Output the [X, Y] coordinate of the center of the cell containing the given text.  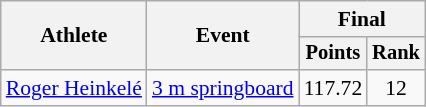
12 [396, 88]
Final [362, 19]
3 m springboard [223, 88]
Points [334, 54]
117.72 [334, 88]
Event [223, 36]
Rank [396, 54]
Athlete [74, 36]
Roger Heinkelé [74, 88]
